Find where the given text appears and provide that cell's center as (X, Y) coordinate. 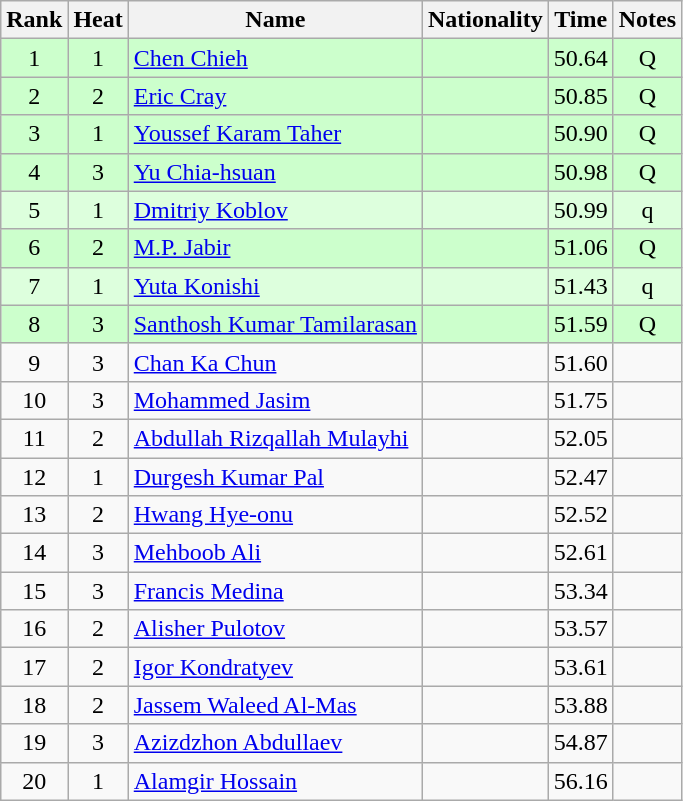
51.59 (580, 324)
Mohammed Jasim (275, 400)
52.52 (580, 515)
Time (580, 20)
4 (34, 172)
Francis Medina (275, 591)
5 (34, 210)
Youssef Karam Taher (275, 134)
17 (34, 667)
Mehboob Ali (275, 553)
Notes (647, 20)
13 (34, 515)
52.61 (580, 553)
53.88 (580, 705)
7 (34, 286)
19 (34, 743)
50.90 (580, 134)
12 (34, 477)
Name (275, 20)
51.06 (580, 248)
Alamgir Hossain (275, 781)
16 (34, 629)
51.75 (580, 400)
50.64 (580, 58)
Yuta Konishi (275, 286)
Nationality (485, 20)
56.16 (580, 781)
53.61 (580, 667)
Chen Chieh (275, 58)
51.60 (580, 362)
Hwang Hye-onu (275, 515)
18 (34, 705)
9 (34, 362)
Azizdzhon Abdullaev (275, 743)
Dmitriy Koblov (275, 210)
6 (34, 248)
Abdullah Rizqallah Mulayhi (275, 438)
Heat (98, 20)
52.05 (580, 438)
11 (34, 438)
50.98 (580, 172)
10 (34, 400)
15 (34, 591)
Igor Kondratyev (275, 667)
Jassem Waleed Al-Mas (275, 705)
51.43 (580, 286)
Alisher Pulotov (275, 629)
53.57 (580, 629)
Rank (34, 20)
53.34 (580, 591)
50.85 (580, 96)
20 (34, 781)
Durgesh Kumar Pal (275, 477)
52.47 (580, 477)
14 (34, 553)
Santhosh Kumar Tamilarasan (275, 324)
8 (34, 324)
M.P. Jabir (275, 248)
Eric Cray (275, 96)
Chan Ka Chun (275, 362)
54.87 (580, 743)
Yu Chia-hsuan (275, 172)
50.99 (580, 210)
